Output the [X, Y] coordinate of the center of the cell containing the given text.  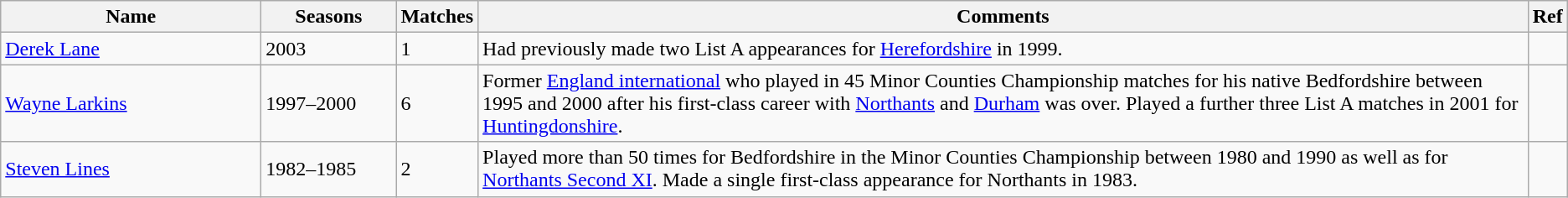
2 [437, 169]
Wayne Larkins [131, 103]
Derek Lane [131, 49]
6 [437, 103]
1 [437, 49]
Matches [437, 17]
Seasons [328, 17]
Name [131, 17]
2003 [328, 49]
Ref [1548, 17]
Had previously made two List A appearances for Herefordshire in 1999. [1003, 49]
1997–2000 [328, 103]
1982–1985 [328, 169]
Steven Lines [131, 169]
Comments [1003, 17]
